Find where the given text appears and provide that cell's center as [x, y] coordinate. 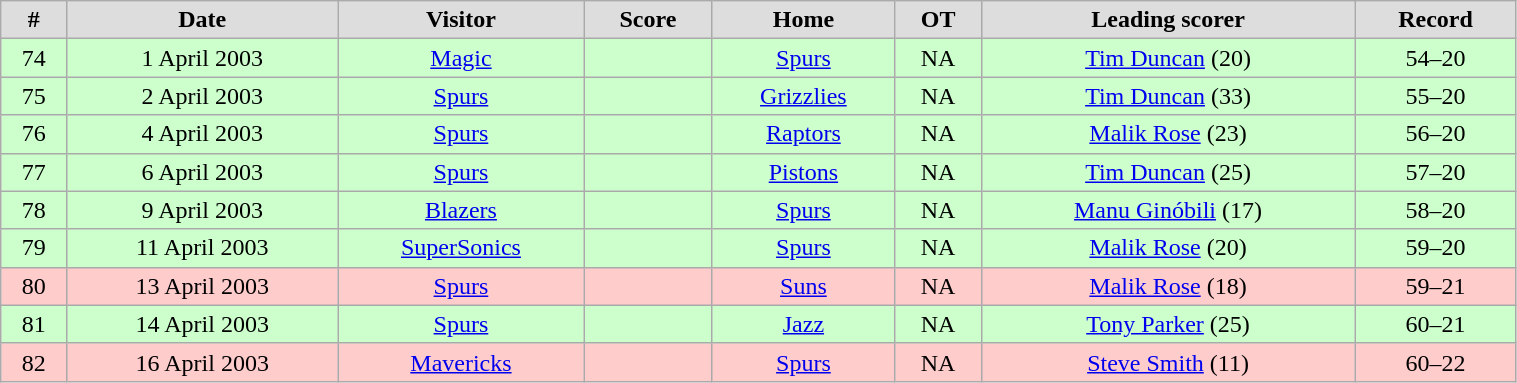
78 [34, 210]
Grizzlies [804, 96]
Manu Ginóbili (17) [1168, 210]
60–22 [1436, 362]
81 [34, 324]
Suns [804, 286]
79 [34, 248]
Pistons [804, 172]
Raptors [804, 134]
11 April 2003 [202, 248]
Tim Duncan (25) [1168, 172]
54–20 [1436, 58]
Blazers [461, 210]
14 April 2003 [202, 324]
Tim Duncan (20) [1168, 58]
75 [34, 96]
Home [804, 20]
4 April 2003 [202, 134]
Visitor [461, 20]
Date [202, 20]
Jazz [804, 324]
76 [34, 134]
6 April 2003 [202, 172]
57–20 [1436, 172]
SuperSonics [461, 248]
13 April 2003 [202, 286]
Magic [461, 58]
Malik Rose (20) [1168, 248]
55–20 [1436, 96]
82 [34, 362]
60–21 [1436, 324]
Score [648, 20]
Malik Rose (18) [1168, 286]
2 April 2003 [202, 96]
16 April 2003 [202, 362]
74 [34, 58]
1 April 2003 [202, 58]
# [34, 20]
59–21 [1436, 286]
Mavericks [461, 362]
Leading scorer [1168, 20]
9 April 2003 [202, 210]
OT [938, 20]
59–20 [1436, 248]
Record [1436, 20]
58–20 [1436, 210]
77 [34, 172]
56–20 [1436, 134]
Tony Parker (25) [1168, 324]
80 [34, 286]
Steve Smith (11) [1168, 362]
Malik Rose (23) [1168, 134]
Tim Duncan (33) [1168, 96]
